Detect which cell encompasses the target text, then output its (x, y) center coordinate. 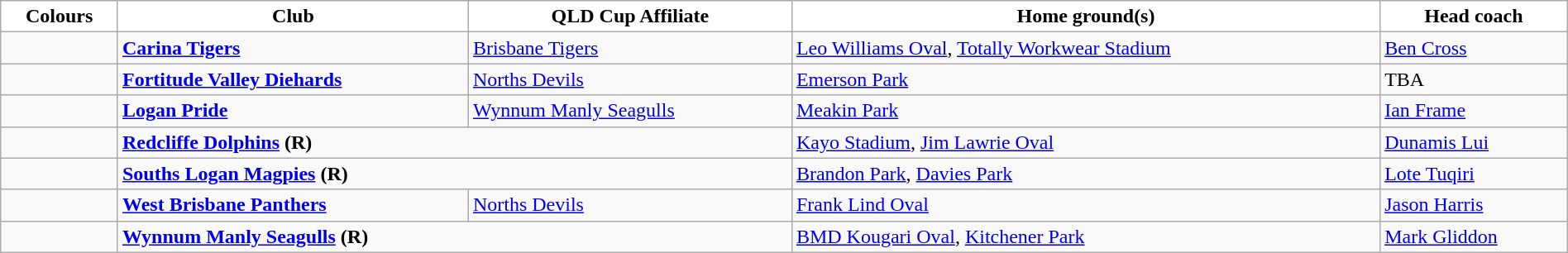
Emerson Park (1085, 79)
BMD Kougari Oval, Kitchener Park (1085, 236)
Logan Pride (293, 111)
Brisbane Tigers (630, 48)
Dunamis Lui (1474, 142)
Club (293, 17)
Brandon Park, Davies Park (1085, 174)
Ian Frame (1474, 111)
Mark Gliddon (1474, 236)
Carina Tigers (293, 48)
Colours (60, 17)
Souths Logan Magpies (R) (455, 174)
Lote Tuqiri (1474, 174)
West Brisbane Panthers (293, 205)
Leo Williams Oval, Totally Workwear Stadium (1085, 48)
Kayo Stadium, Jim Lawrie Oval (1085, 142)
Meakin Park (1085, 111)
Jason Harris (1474, 205)
Home ground(s) (1085, 17)
Ben Cross (1474, 48)
Fortitude Valley Diehards (293, 79)
Frank Lind Oval (1085, 205)
QLD Cup Affiliate (630, 17)
Head coach (1474, 17)
Redcliffe Dolphins (R) (455, 142)
TBA (1474, 79)
Wynnum Manly Seagulls (R) (455, 236)
Wynnum Manly Seagulls (630, 111)
